Output the (X, Y) coordinate of the center of the cell containing the given text.  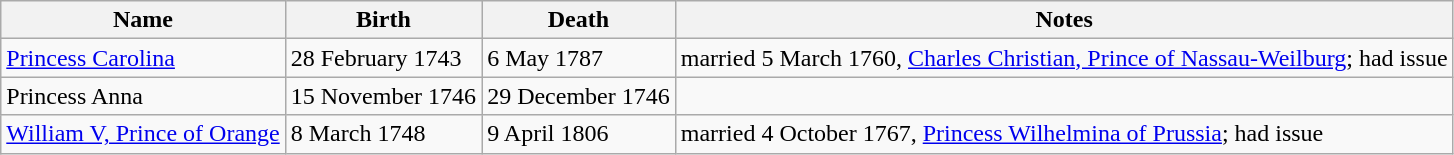
Death (579, 20)
William V, Prince of Orange (143, 134)
Notes (1064, 20)
15 November 1746 (383, 96)
Name (143, 20)
28 February 1743 (383, 58)
6 May 1787 (579, 58)
Princess Carolina (143, 58)
Birth (383, 20)
9 April 1806 (579, 134)
29 December 1746 (579, 96)
married 4 October 1767, Princess Wilhelmina of Prussia; had issue (1064, 134)
Princess Anna (143, 96)
married 5 March 1760, Charles Christian, Prince of Nassau-Weilburg; had issue (1064, 58)
8 March 1748 (383, 134)
